Pinpoint the cell where the given text exists, returning its (x, y) midpoint coordinate. 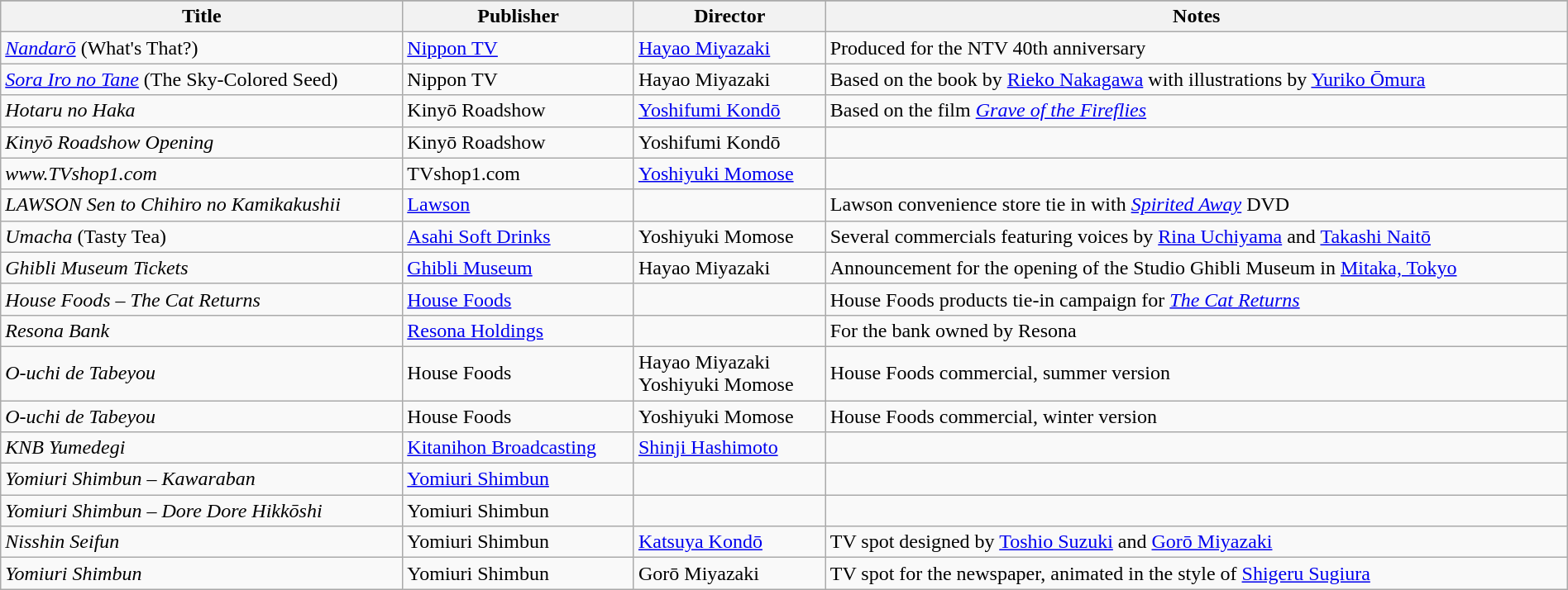
TV spot designed by Toshio Suzuki and Gorō Miyazaki (1196, 542)
For the bank owned by Resona (1196, 331)
House Foods commercial, winter version (1196, 416)
Notes (1196, 17)
Hayao MiyazakiYoshiyuki Momose (729, 374)
Nandarō (What's That?) (202, 48)
Shinji Hashimoto (729, 448)
Nisshin Seifun (202, 542)
Yomiuri Shimbun – Dore Dore Hikkōshi (202, 511)
Several commercials featuring voices by Rina Uchiyama and Takashi Naitō (1196, 236)
Lawson (519, 205)
Announcement for the opening of the Studio Ghibli Museum in Mitaka, Tokyo (1196, 268)
www.TVshop1.com (202, 174)
House Foods products tie-in campaign for The Cat Returns (1196, 299)
Publisher (519, 17)
Kitanihon Broadcasting (519, 448)
Director (729, 17)
Gorō Miyazaki (729, 573)
Yomiuri Shimbun – Kawaraban (202, 479)
Kinyō Roadshow Opening (202, 142)
Hotaru no Haka (202, 111)
Resona Bank (202, 331)
KNB Yumedegi (202, 448)
Katsuya Kondō (729, 542)
Ghibli Museum (519, 268)
TVshop1.com (519, 174)
Produced for the NTV 40th anniversary (1196, 48)
TV spot for the newspaper, animated in the style of Shigeru Sugiura (1196, 573)
Title (202, 17)
Lawson convenience store tie in with Spirited Away DVD (1196, 205)
Ghibli Museum Tickets (202, 268)
House Foods commercial, summer version (1196, 374)
Umacha (Tasty Tea) (202, 236)
House Foods – The Cat Returns (202, 299)
LAWSON Sen to Chihiro no Kamikakushii (202, 205)
Sora Iro no Tane (The Sky-Colored Seed) (202, 79)
Resona Holdings (519, 331)
Based on the film Grave of the Fireflies (1196, 111)
Based on the book by Rieko Nakagawa with illustrations by Yuriko Ōmura (1196, 79)
Asahi Soft Drinks (519, 236)
